For the text-containing cell, return its midpoint in [X, Y] coordinate format. 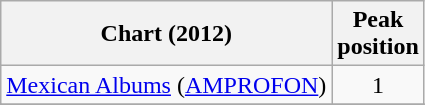
1 [378, 85]
Chart (2012) [166, 34]
Mexican Albums (AMPROFON) [166, 85]
Peakposition [378, 34]
